From the cell containing the given text, extract its center point as [x, y] coordinate. 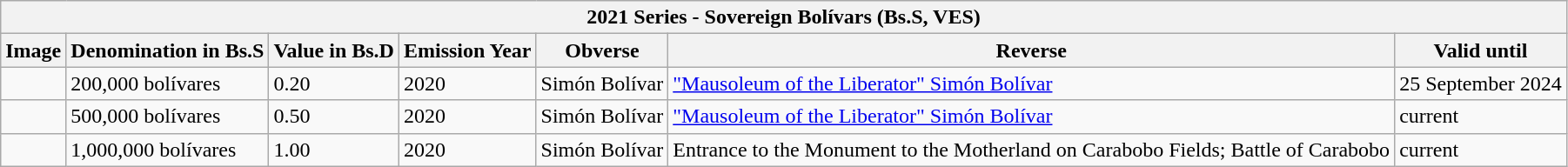
0.50 [334, 117]
Entrance to the Monument to the Motherland on Carabobo Fields; Battle of Carabobo [1032, 150]
2021 Series - Sovereign Bolívars (Bs.S, VES) [784, 17]
0.20 [334, 83]
1.00 [334, 150]
Obverse [602, 50]
Reverse [1032, 50]
Image [33, 50]
Emission Year [467, 50]
Denomination in Bs.S [167, 50]
200,000 bolívares [167, 83]
25 September 2024 [1481, 83]
Valid until [1481, 50]
Value in Bs.D [334, 50]
1,000,000 bolívares [167, 150]
500,000 bolívares [167, 117]
